Scan for the cell matching the given text and deliver its [x, y] coordinate at center. 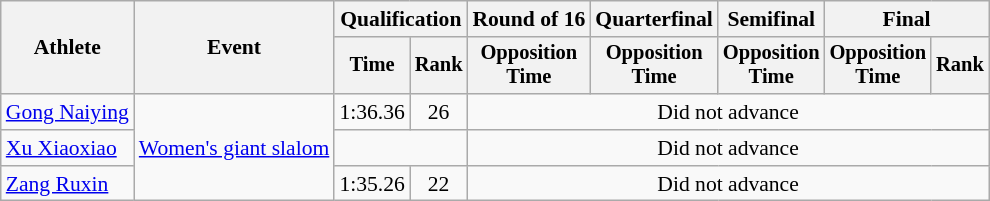
Semifinal [772, 19]
26 [439, 112]
Gong Naiying [68, 112]
Qualification [400, 19]
1:36.36 [372, 112]
Women's giant slalom [234, 148]
Xu Xiaoxiao [68, 148]
Quarterfinal [654, 19]
Round of 16 [528, 19]
Time [372, 66]
Athlete [68, 48]
Event [234, 48]
Final [907, 19]
